Capture the cell that displays the provided text and extract its (x, y) central coordinate. 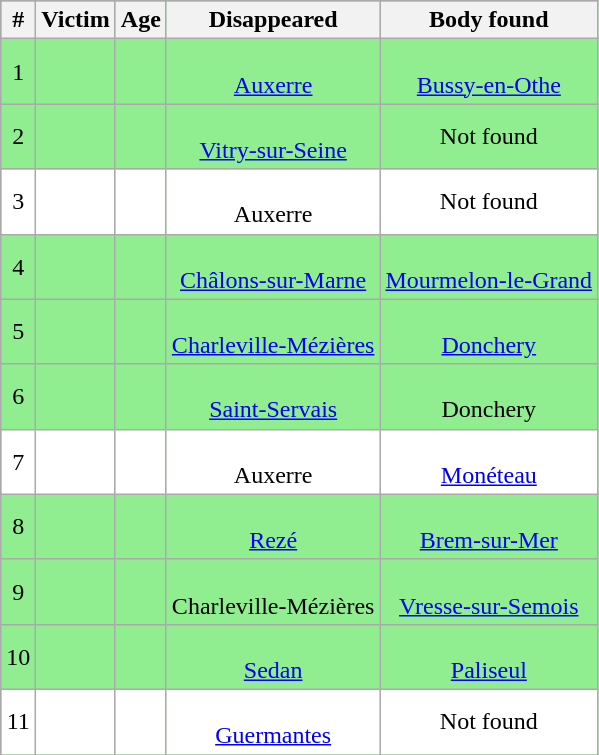
Saint-Servais (273, 396)
Vresse-sur-Semois (489, 592)
10 (18, 656)
Bussy-en-Othe (489, 72)
Rezé (273, 526)
Monéteau (489, 462)
Body found (489, 20)
2 (18, 136)
5 (18, 332)
Paliseul (489, 656)
Guermantes (273, 722)
8 (18, 526)
Châlons-sur-Marne (273, 266)
Age (140, 20)
Mourmelon-le-Grand (489, 266)
9 (18, 592)
1 (18, 72)
3 (18, 202)
11 (18, 722)
Sedan (273, 656)
6 (18, 396)
# (18, 20)
Vitry-sur-Seine (273, 136)
4 (18, 266)
Brem-sur-Mer (489, 526)
7 (18, 462)
Victim (76, 20)
Disappeared (273, 20)
